Find where the given text appears and provide that cell's center as (x, y) coordinate. 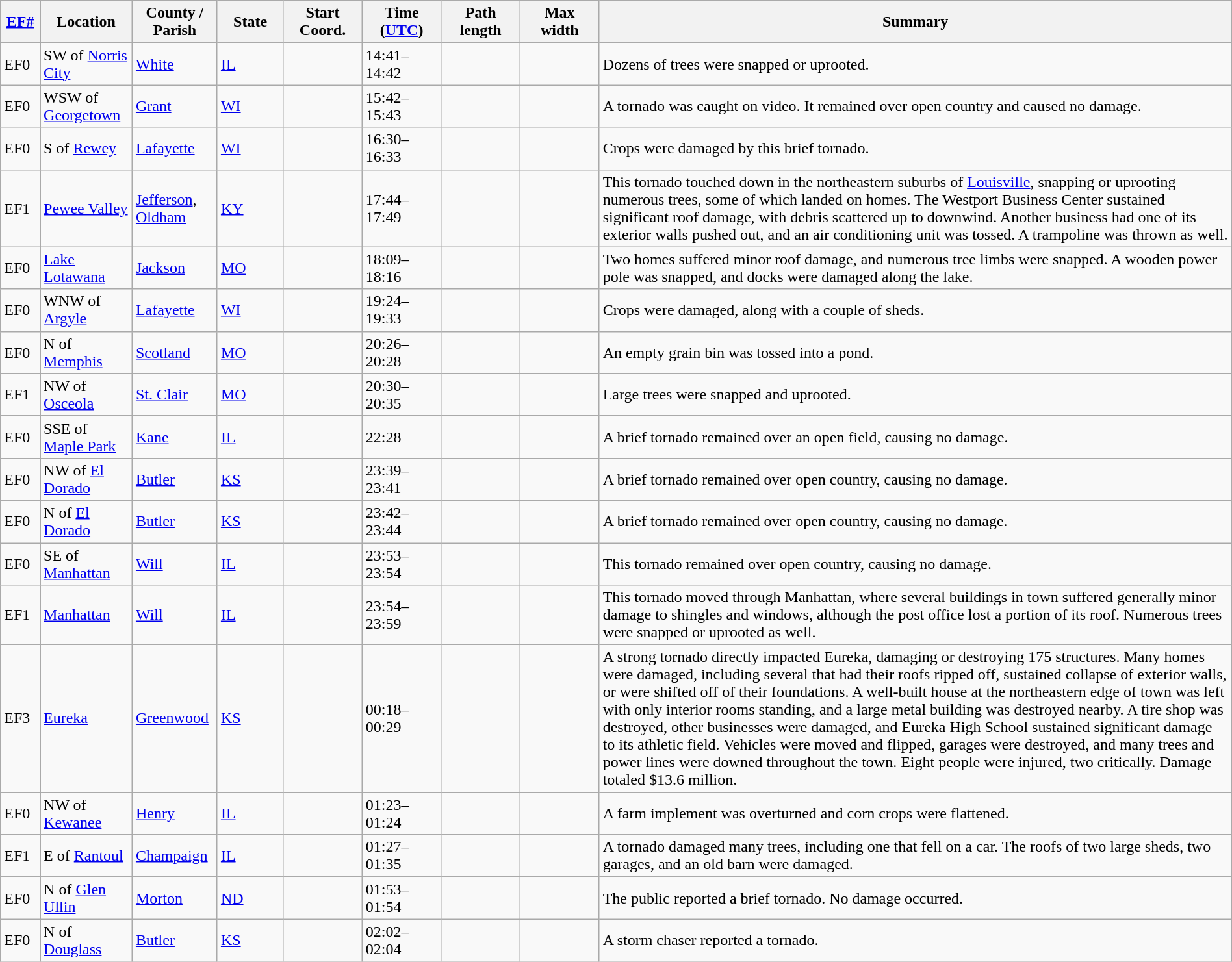
Henry (174, 813)
23:42–23:44 (402, 521)
SSE of Maple Park (86, 437)
N of Memphis (86, 352)
A storm chaser reported a tornado. (915, 941)
Large trees were snapped and uprooted. (915, 395)
20:30–20:35 (402, 395)
A brief tornado remained over an open field, causing no damage. (915, 437)
Crops were damaged, along with a couple of sheds. (915, 310)
The public reported a brief tornado. No damage occurred. (915, 898)
23:39–23:41 (402, 479)
Eureka (86, 718)
A tornado damaged many trees, including one that fell on a car. The roofs of two large sheds, two garages, and an old barn were damaged. (915, 856)
This tornado remained over open country, causing no damage. (915, 564)
00:18–00:29 (402, 718)
NW of Osceola (86, 395)
An empty grain bin was tossed into a pond. (915, 352)
22:28 (402, 437)
01:23–01:24 (402, 813)
SW of Norris City (86, 64)
Dozens of trees were snapped or uprooted. (915, 64)
Greenwood (174, 718)
14:41–14:42 (402, 64)
Champaign (174, 856)
Two homes suffered minor roof damage, and numerous tree limbs were snapped. A wooden power pole was snapped, and docks were damaged along the lake. (915, 268)
01:27–01:35 (402, 856)
ND (250, 898)
N of Glen Ullin (86, 898)
E of Rantoul (86, 856)
NW of Kewanee (86, 813)
Morton (174, 898)
Pewee Valley (86, 208)
Path length (481, 22)
S of Rewey (86, 148)
Jefferson, Oldham (174, 208)
A farm implement was overturned and corn crops were flattened. (915, 813)
WNW of Argyle (86, 310)
Grant (174, 107)
Location (86, 22)
15:42–15:43 (402, 107)
Lake Lotawana (86, 268)
Summary (915, 22)
19:24–19:33 (402, 310)
02:02–02:04 (402, 941)
N of El Dorado (86, 521)
Kane (174, 437)
EF3 (21, 718)
KY (250, 208)
St. Clair (174, 395)
18:09–18:16 (402, 268)
Crops were damaged by this brief tornado. (915, 148)
Jackson (174, 268)
Scotland (174, 352)
State (250, 22)
N of Douglass (86, 941)
SE of Manhattan (86, 564)
23:54–23:59 (402, 615)
17:44–17:49 (402, 208)
Time (UTC) (402, 22)
White (174, 64)
Start Coord. (323, 22)
Manhattan (86, 615)
16:30–16:33 (402, 148)
01:53–01:54 (402, 898)
A tornado was caught on video. It remained over open country and caused no damage. (915, 107)
EF# (21, 22)
20:26–20:28 (402, 352)
23:53–23:54 (402, 564)
NW of El Dorado (86, 479)
WSW of Georgetown (86, 107)
Max width (560, 22)
County / Parish (174, 22)
